Find where the given text appears and provide that cell's center as [X, Y] coordinate. 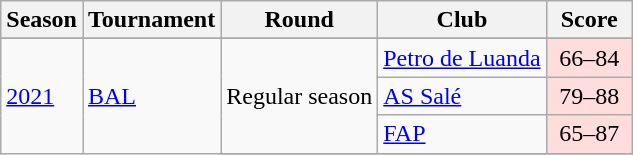
Club [462, 20]
65–87 [589, 134]
Score [589, 20]
Tournament [151, 20]
FAP [462, 134]
AS Salé [462, 96]
66–84 [589, 58]
BAL [151, 96]
Regular season [300, 96]
Season [42, 20]
Round [300, 20]
2021 [42, 96]
79–88 [589, 96]
Petro de Luanda [462, 58]
